Pinpoint the cell where the given text exists, returning its [x, y] midpoint coordinate. 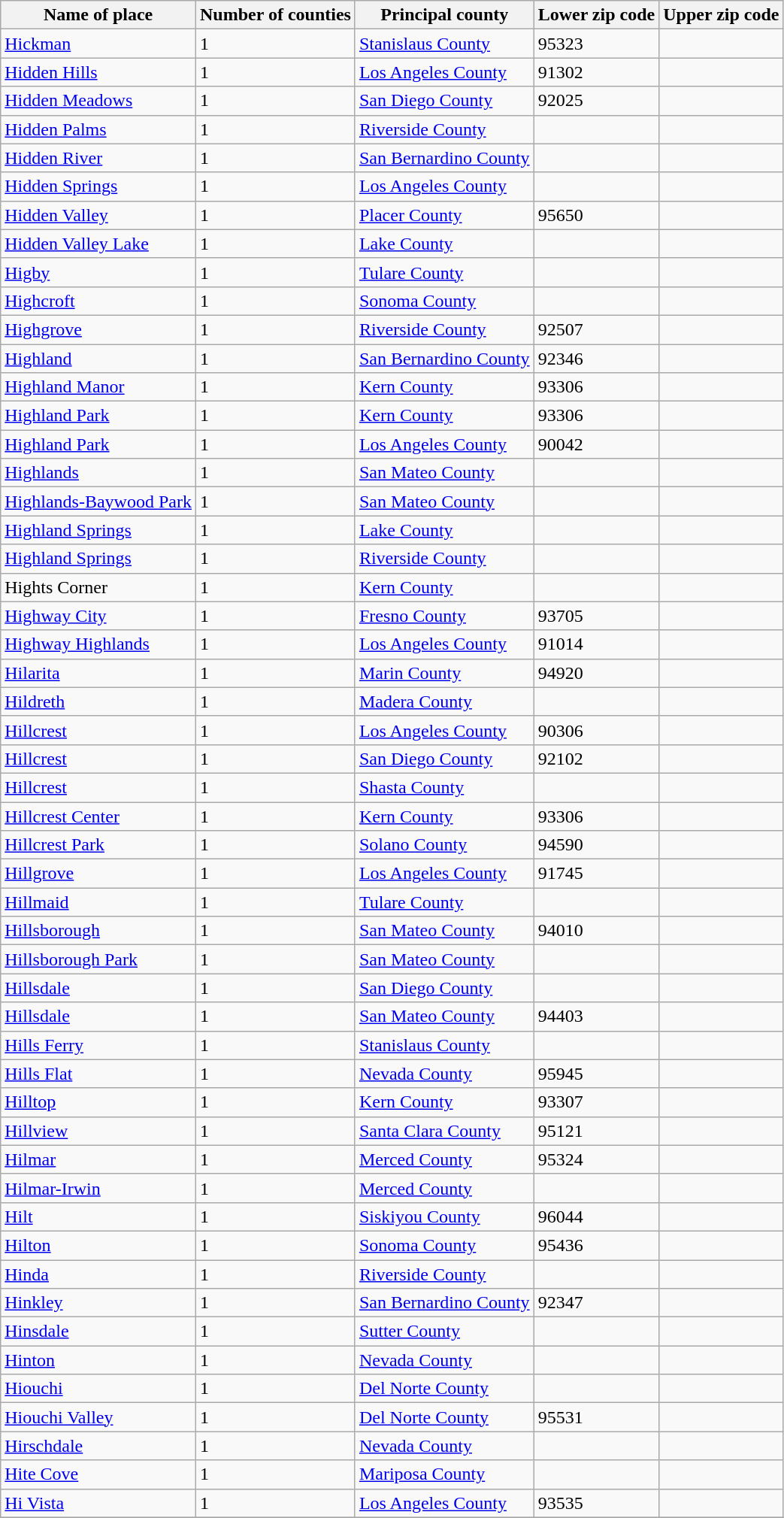
Hi Vista [98, 1503]
Hickman [98, 44]
Santa Clara County [444, 1131]
Hillcrest Park [98, 845]
95650 [597, 215]
Higby [98, 272]
92346 [597, 359]
Hidden River [98, 158]
93535 [597, 1503]
Highcroft [98, 301]
93705 [597, 616]
Madera County [444, 701]
Highway City [98, 616]
Hinda [98, 1274]
Hinkley [98, 1303]
Fresno County [444, 616]
Hillcrest Center [98, 816]
Lower zip code [597, 15]
95945 [597, 1074]
Hilmar [98, 1159]
Hillview [98, 1131]
Hilt [98, 1217]
93307 [597, 1102]
Hillmaid [98, 902]
Shasta County [444, 787]
94403 [597, 1017]
Hidden Valley Lake [98, 244]
Hilarita [98, 673]
Hinton [98, 1360]
Hilmar-Irwin [98, 1188]
Hidden Palms [98, 129]
95324 [597, 1159]
Hidden Meadows [98, 101]
Upper zip code [722, 15]
91302 [597, 72]
Hillsborough [98, 931]
92507 [597, 329]
Hiouchi [98, 1389]
Highlands [98, 473]
Highlands-Baywood Park [98, 501]
91014 [597, 644]
Placer County [444, 215]
Hights Corner [98, 587]
Highland [98, 359]
Hirschdale [98, 1446]
Hillgrove [98, 874]
Hilton [98, 1245]
Solano County [444, 845]
95436 [597, 1245]
Hilltop [98, 1102]
95121 [597, 1131]
95323 [597, 44]
91745 [597, 874]
92347 [597, 1303]
90306 [597, 730]
Number of counties [275, 15]
94920 [597, 673]
92102 [597, 759]
Highway Highlands [98, 644]
Hite Cove [98, 1474]
Hillsborough Park [98, 959]
Siskiyou County [444, 1217]
Hidden Springs [98, 186]
Mariposa County [444, 1474]
Highland Manor [98, 387]
Hills Flat [98, 1074]
Hildreth [98, 701]
Hills Ferry [98, 1045]
Sutter County [444, 1332]
Hiouchi Valley [98, 1417]
90042 [597, 444]
94010 [597, 931]
Hidden Valley [98, 215]
Name of place [98, 15]
Hinsdale [98, 1332]
Marin County [444, 673]
94590 [597, 845]
95531 [597, 1417]
92025 [597, 101]
Highgrove [98, 329]
Principal county [444, 15]
96044 [597, 1217]
Hidden Hills [98, 72]
